From the cell containing the given text, extract its center point as (x, y) coordinate. 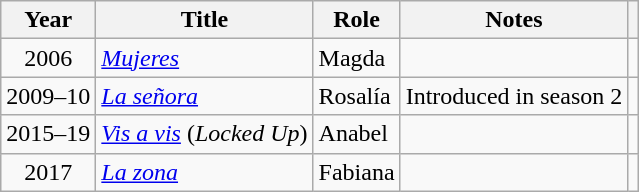
Role (356, 20)
Introduced in season 2 (514, 96)
Mujeres (204, 58)
La señora (204, 96)
2006 (48, 58)
2015–19 (48, 134)
2009–10 (48, 96)
La zona (204, 172)
Year (48, 20)
Anabel (356, 134)
Vis a vis (Locked Up) (204, 134)
Title (204, 20)
Notes (514, 20)
Fabiana (356, 172)
Rosalía (356, 96)
Magda (356, 58)
2017 (48, 172)
